Capture the cell that displays the provided text and extract its [X, Y] central coordinate. 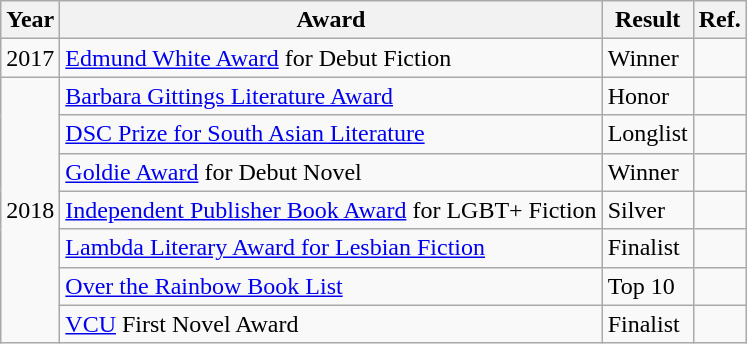
VCU First Novel Award [331, 324]
Edmund White Award for Debut Fiction [331, 58]
Goldie Award for Debut Novel [331, 172]
2017 [30, 58]
Award [331, 20]
DSC Prize for South Asian Literature [331, 134]
Honor [648, 96]
2018 [30, 210]
Independent Publisher Book Award for LGBT+ Fiction [331, 210]
Barbara Gittings Literature Award [331, 96]
Lambda Literary Award for Lesbian Fiction [331, 248]
Silver [648, 210]
Longlist [648, 134]
Over the Rainbow Book List [331, 286]
Year [30, 20]
Result [648, 20]
Top 10 [648, 286]
Ref. [720, 20]
